From the cell containing the given text, extract its center point as [X, Y] coordinate. 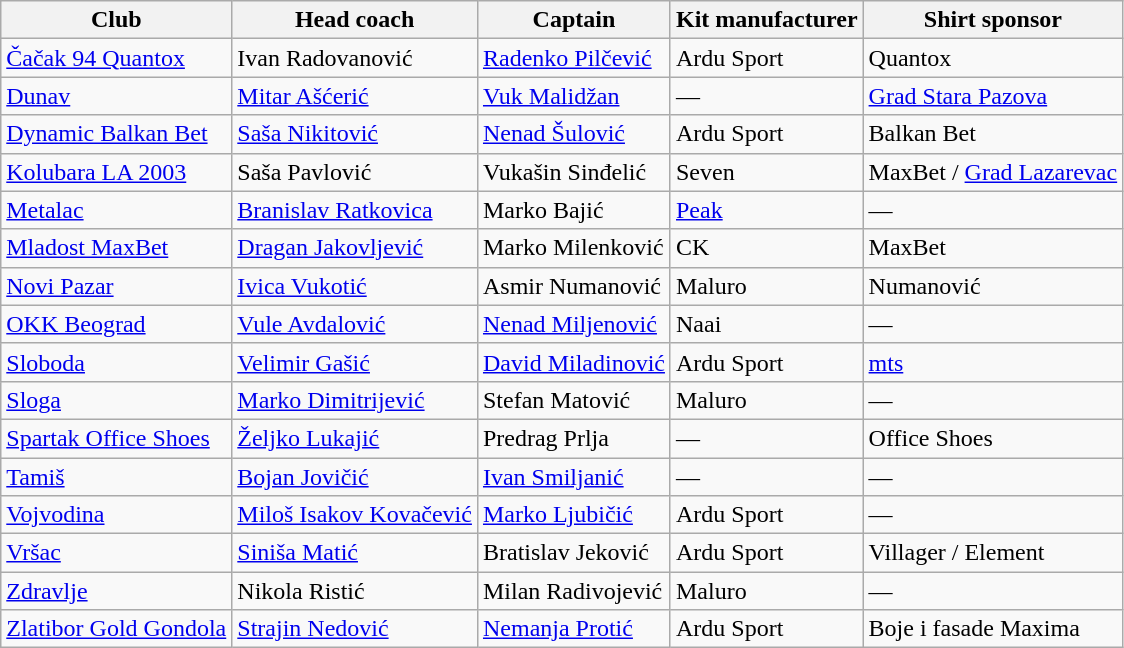
Shirt sponsor [993, 20]
Vule Avdalović [355, 324]
Tamiš [116, 477]
Siniša Matić [355, 553]
Naai [766, 324]
Boje i fasade Maxima [993, 629]
Ivan Radovanović [355, 58]
Strajin Nedović [355, 629]
Quantox [993, 58]
Radenko Pilčević [574, 58]
Numanović [993, 286]
Ivan Smiljanić [574, 477]
Nemanja Protić [574, 629]
Marko Bajić [574, 210]
Seven [766, 172]
Marko Dimitrijević [355, 400]
MaxBet [993, 248]
Dynamic Balkan Bet [116, 134]
Vukašin Sinđelić [574, 172]
Bojan Jovičić [355, 477]
Marko Milenković [574, 248]
Peak [766, 210]
Metalac [116, 210]
Velimir Gašić [355, 362]
Marko Ljubičić [574, 515]
Spartak Office Shoes [116, 438]
Zlatibor Gold Gondola [116, 629]
Stefan Matović [574, 400]
Sloga [116, 400]
Vuk Malidžan [574, 96]
Novi Pazar [116, 286]
Head coach [355, 20]
Bratislav Jeković [574, 553]
Saša Nikitović [355, 134]
OKK Beograd [116, 324]
Dunav [116, 96]
Kolubara LA 2003 [116, 172]
Milan Radivojević [574, 591]
Vršac [116, 553]
Čačak 94 Quantox [116, 58]
Miloš Isakov Kovačević [355, 515]
Mitar Ašćerić [355, 96]
MaxBet / Grad Lazarevac [993, 172]
Predrag Prlja [574, 438]
Branislav Ratkovica [355, 210]
Željko Lukajić [355, 438]
Balkan Bet [993, 134]
mts [993, 362]
Villager / Element [993, 553]
Dragan Jakovljević [355, 248]
Kit manufacturer [766, 20]
Nenad Šulović [574, 134]
Ivica Vukotić [355, 286]
Nenad Miljenović [574, 324]
David Miladinović [574, 362]
Vojvodina [116, 515]
Office Shoes [993, 438]
Club [116, 20]
Zdravlje [116, 591]
Grad Stara Pazova [993, 96]
Captain [574, 20]
Mladost MaxBet [116, 248]
Asmir Numanović [574, 286]
Nikola Ristić [355, 591]
Saša Pavlović [355, 172]
CK [766, 248]
Sloboda [116, 362]
